Pinpoint the cell where the given text exists, returning its (x, y) midpoint coordinate. 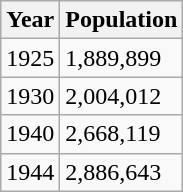
1930 (30, 96)
2,886,643 (122, 172)
1940 (30, 134)
1,889,899 (122, 58)
1944 (30, 172)
Year (30, 20)
1925 (30, 58)
2,004,012 (122, 96)
2,668,119 (122, 134)
Population (122, 20)
